Output the [X, Y] coordinate of the center of the cell containing the given text.  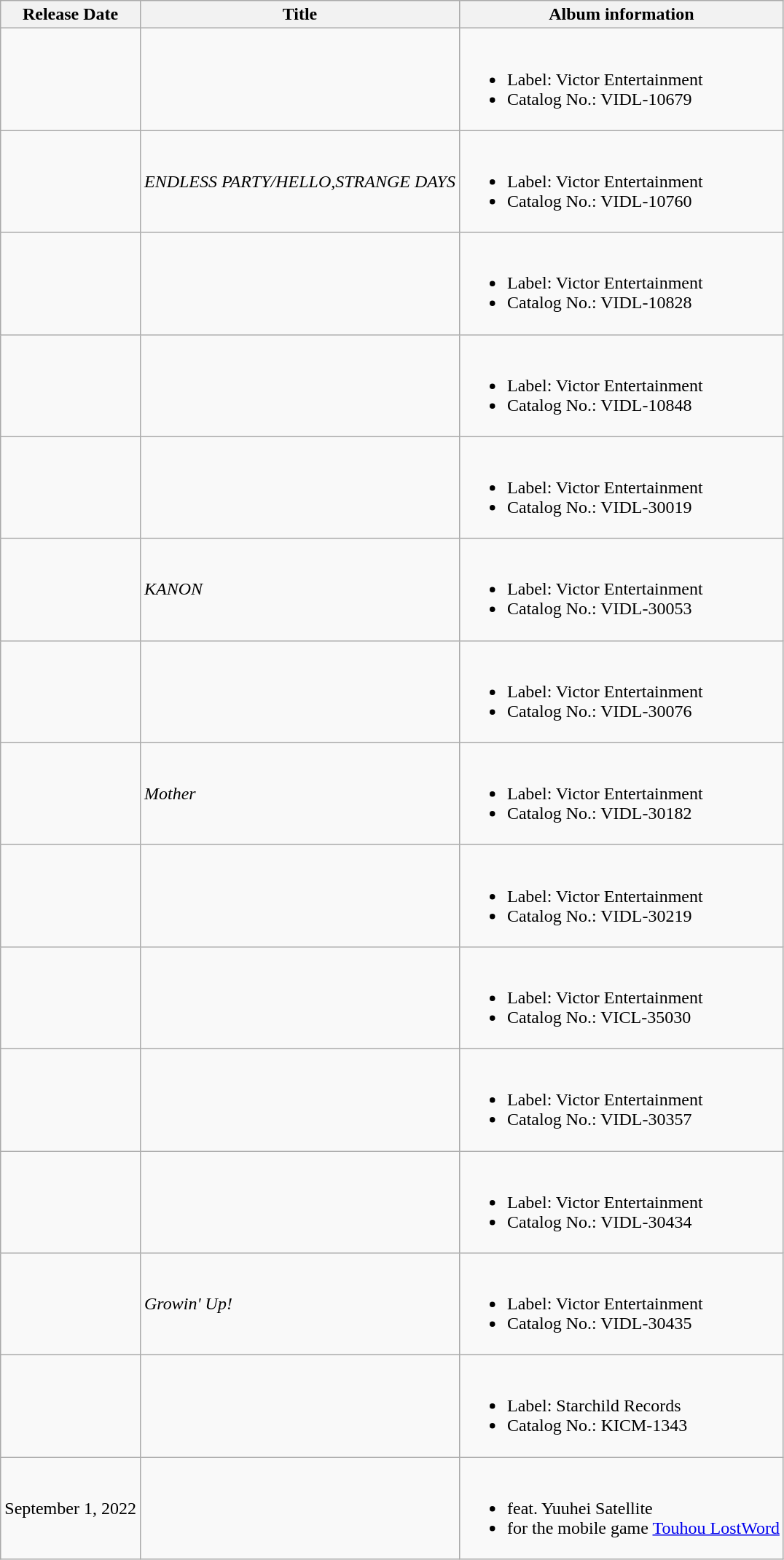
Label: Victor EntertainmentCatalog No.: VIDL-10760 [621, 181]
September 1, 2022 [71, 1508]
Label: Victor EntertainmentCatalog No.: VIDL-30219 [621, 895]
Title [299, 15]
Label: Victor EntertainmentCatalog No.: VIDL-30182 [621, 793]
Label: Victor EntertainmentCatalog No.: VIDL-10848 [621, 385]
Label: Victor EntertainmentCatalog No.: VIDL-30435 [621, 1304]
Label: Victor EntertainmentCatalog No.: VIDL-30357 [621, 1100]
Label: Victor EntertainmentCatalog No.: VIDL-30053 [621, 589]
Label: Victor EntertainmentCatalog No.: VIDL-30434 [621, 1202]
Album information [621, 15]
ENDLESS PARTY/HELLO,STRANGE DAYS [299, 181]
Label: Victor EntertainmentCatalog No.: VICL-35030 [621, 997]
Label: Starchild RecordsCatalog No.: KICM-1343 [621, 1406]
Label: Victor EntertainmentCatalog No.: VIDL-10679 [621, 79]
Label: Victor EntertainmentCatalog No.: VIDL-30019 [621, 487]
Mother [299, 793]
KANON [299, 589]
Label: Victor EntertainmentCatalog No.: VIDL-10828 [621, 283]
Release Date [71, 15]
feat. Yuuhei Satellitefor the mobile game Touhou LostWord [621, 1508]
Label: Victor EntertainmentCatalog No.: VIDL-30076 [621, 691]
Growin' Up! [299, 1304]
